Return the (x, y) coordinate for the center point of the cell that contains the specified text.  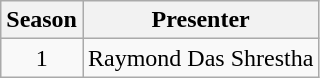
Raymond Das Shrestha (200, 58)
Season (42, 20)
Presenter (200, 20)
1 (42, 58)
